Find where the given text appears and provide that cell's center as [X, Y] coordinate. 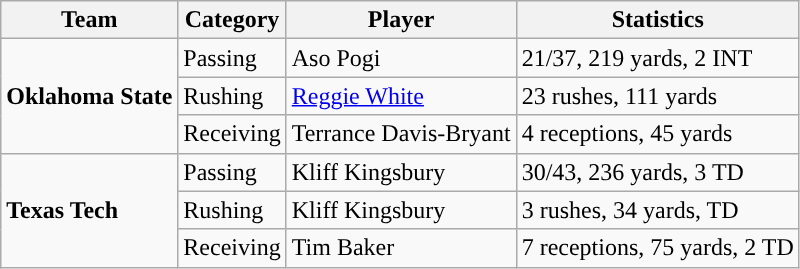
4 receptions, 45 yards [658, 134]
Reggie White [401, 96]
3 rushes, 34 yards, TD [658, 210]
Aso Pogi [401, 58]
21/37, 219 yards, 2 INT [658, 58]
Statistics [658, 20]
30/43, 236 yards, 3 TD [658, 172]
Texas Tech [90, 210]
23 rushes, 111 yards [658, 96]
Terrance Davis-Bryant [401, 134]
Team [90, 20]
Category [232, 20]
7 receptions, 75 yards, 2 TD [658, 248]
Player [401, 20]
Tim Baker [401, 248]
Oklahoma State [90, 96]
